Capture the cell that displays the provided text and extract its [X, Y] central coordinate. 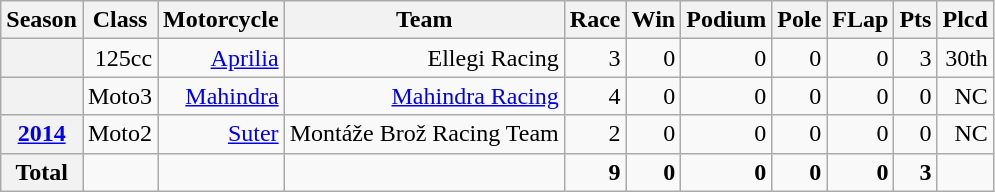
Mahindra [222, 96]
Mahindra Racing [424, 96]
Race [595, 20]
Podium [726, 20]
2 [595, 134]
2014 [42, 134]
Class [120, 20]
Win [654, 20]
Suter [222, 134]
Moto2 [120, 134]
Pts [916, 20]
Total [42, 172]
Ellegi Racing [424, 58]
4 [595, 96]
125cc [120, 58]
Aprilia [222, 58]
Season [42, 20]
9 [595, 172]
Plcd [965, 20]
Montáže Brož Racing Team [424, 134]
30th [965, 58]
Pole [800, 20]
FLap [860, 20]
Motorcycle [222, 20]
Moto3 [120, 96]
Team [424, 20]
